Locate the cell with the specified text and output its (x, y) center coordinate. 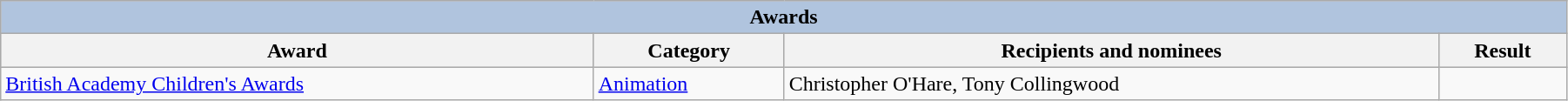
Award (298, 50)
Awards (784, 17)
Category (689, 50)
Christopher O'Hare, Tony Collingwood (1111, 84)
Recipients and nominees (1111, 50)
Animation (689, 84)
British Academy Children's Awards (298, 84)
Result (1502, 50)
